Detect which cell encompasses the target text, then output its (x, y) center coordinate. 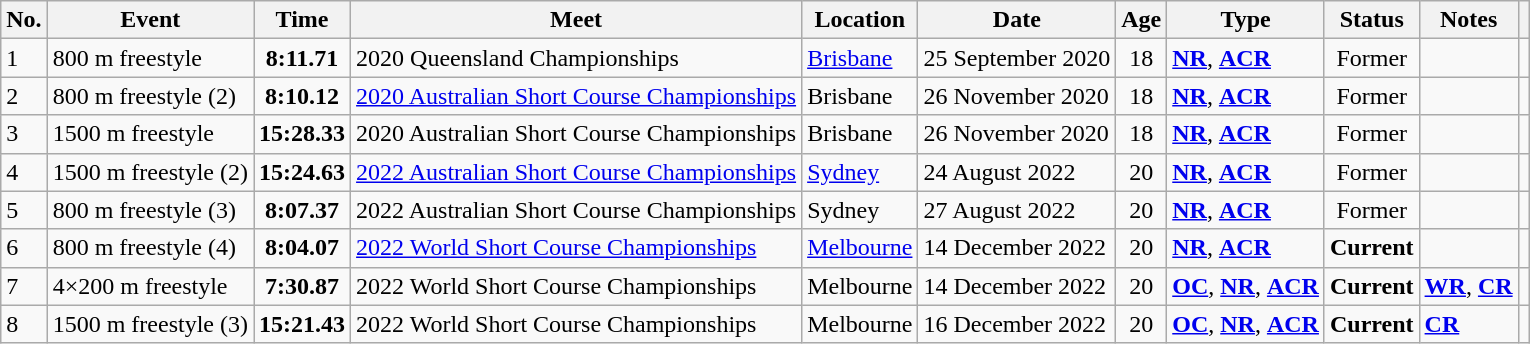
2020 Queensland Championships (576, 58)
8 (24, 324)
27 August 2022 (1017, 210)
Date (1017, 20)
Location (860, 20)
800 m freestyle (2) (150, 96)
Type (1246, 20)
800 m freestyle (4) (150, 248)
15:24.63 (302, 172)
15:21.43 (302, 324)
8:07.37 (302, 210)
4×200 m freestyle (150, 286)
8:04.07 (302, 248)
24 August 2022 (1017, 172)
Time (302, 20)
WR, CR (1468, 286)
Meet (576, 20)
1500 m freestyle (2) (150, 172)
8:11.71 (302, 58)
Notes (1468, 20)
4 (24, 172)
1 (24, 58)
5 (24, 210)
1500 m freestyle (3) (150, 324)
No. (24, 20)
CR (1468, 324)
Event (150, 20)
25 September 2020 (1017, 58)
16 December 2022 (1017, 324)
6 (24, 248)
8:10.12 (302, 96)
800 m freestyle (150, 58)
3 (24, 134)
7:30.87 (302, 286)
7 (24, 286)
2 (24, 96)
1500 m freestyle (150, 134)
Status (1372, 20)
15:28.33 (302, 134)
Age (1142, 20)
800 m freestyle (3) (150, 210)
